Capture the cell that displays the provided text and extract its (x, y) central coordinate. 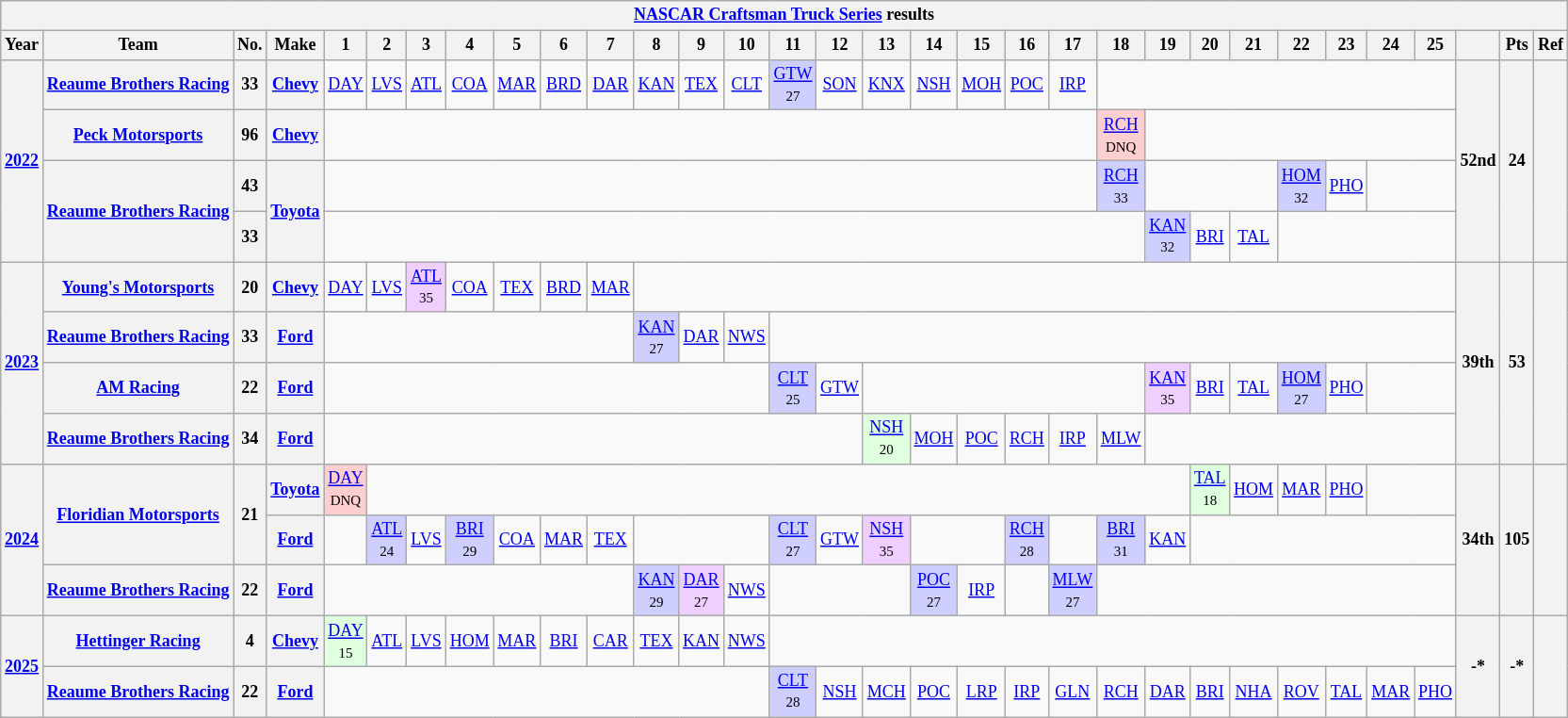
ROV (1301, 692)
Young's Motorsports (137, 287)
25 (1435, 45)
CAR (610, 641)
2025 (23, 665)
Pts (1517, 45)
RCH33 (1121, 186)
KAN32 (1168, 237)
43 (251, 186)
DAYDNQ (346, 489)
8 (656, 45)
BRI31 (1121, 540)
KNX (886, 85)
18 (1121, 45)
NHA (1254, 692)
96 (251, 136)
7 (610, 45)
SON (840, 85)
NSH20 (886, 439)
LRP (981, 692)
6 (564, 45)
2022 (23, 160)
13 (886, 45)
Peck Motorsports (137, 136)
KAN29 (656, 591)
1 (346, 45)
Hettinger Racing (137, 641)
KAN35 (1168, 388)
KAN27 (656, 337)
NASCAR Craftsman Truck Series results (784, 15)
CLT27 (793, 540)
17 (1072, 45)
11 (793, 45)
16 (1027, 45)
HOM32 (1301, 186)
19 (1168, 45)
Ref (1551, 45)
15 (981, 45)
Make (296, 45)
14 (934, 45)
23 (1347, 45)
12 (840, 45)
ATL24 (387, 540)
3 (427, 45)
BRI29 (469, 540)
GTW27 (793, 85)
34th (1479, 539)
HOM27 (1301, 388)
CLT (746, 85)
MCH (886, 692)
POC27 (934, 591)
RCH28 (1027, 540)
34 (251, 439)
52nd (1479, 160)
RCHDNQ (1121, 136)
10 (746, 45)
NSH35 (886, 540)
53 (1517, 364)
MLW27 (1072, 591)
MLW (1121, 439)
CLT25 (793, 388)
39th (1479, 364)
Floridian Motorsports (137, 514)
CLT28 (793, 692)
9 (702, 45)
DAY15 (346, 641)
TAL18 (1210, 489)
Team (137, 45)
No. (251, 45)
DAR27 (702, 591)
AM Racing (137, 388)
105 (1517, 539)
2 (387, 45)
5 (517, 45)
GLN (1072, 692)
2023 (23, 364)
ATL35 (427, 287)
2024 (23, 539)
Year (23, 45)
